Detect which cell encompasses the target text, then output its [X, Y] center coordinate. 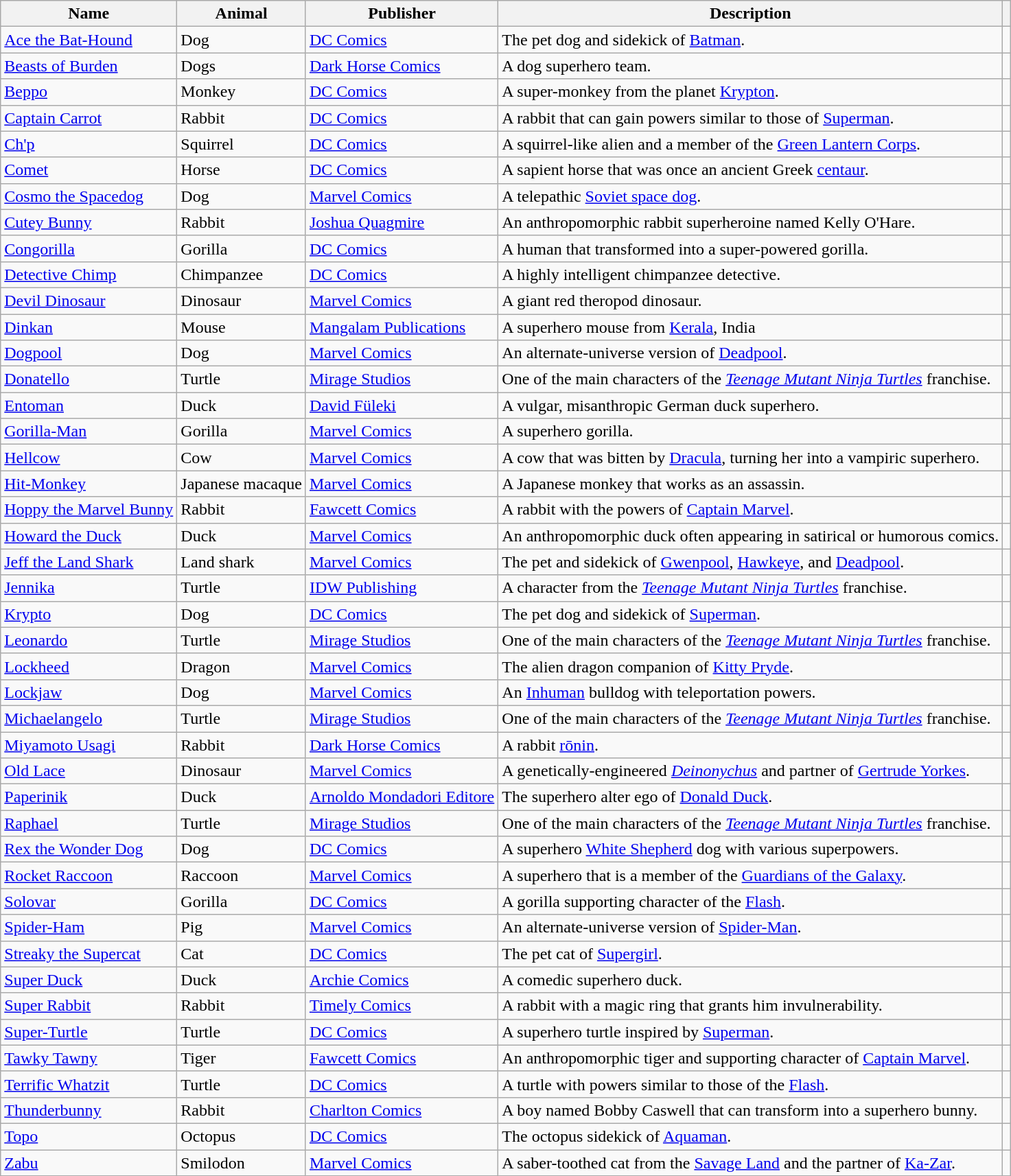
Charlton Comics [402, 1110]
Captain Carrot [89, 118]
A super-monkey from the planet Krypton. [751, 92]
The pet dog and sidekick of Batman. [751, 40]
Dogs [242, 66]
A gorilla supporting character of the Flash. [751, 902]
IDW Publishing [402, 588]
A dog superhero team. [751, 66]
A rabbit with a magic ring that grants him invulnerability. [751, 1006]
A saber-toothed cat from the Savage Land and the partner of Ka-Zar. [751, 1163]
Krypto [89, 614]
The octopus sidekick of Aquaman. [751, 1136]
Pig [242, 928]
Publisher [402, 14]
Paperinik [89, 797]
A superhero White Shepherd dog with various superpowers. [751, 849]
Raphael [89, 823]
Jeff the Land Shark [89, 562]
An Inhuman bulldog with teleportation powers. [751, 692]
Chimpanzee [242, 274]
A vulgar, misanthropic German duck superhero. [751, 405]
A cow that was bitten by Dracula, turning her into a vampiric superhero. [751, 458]
Dogpool [89, 353]
Mouse [242, 327]
Mangalam Publications [402, 327]
Raccoon [242, 875]
An alternate-universe version of Spider-Man. [751, 928]
David Füleki [402, 405]
Cutey Bunny [89, 222]
Horse [242, 170]
The pet and sidekick of Gwenpool, Hawkeye, and Deadpool. [751, 562]
A rabbit with the powers of Captain Marvel. [751, 510]
Old Lace [89, 771]
Tiger [242, 1058]
An alternate-universe version of Deadpool. [751, 353]
An anthropomorphic tiger and supporting character of Captain Marvel. [751, 1058]
Gorilla-Man [89, 432]
Cat [242, 954]
Congorilla [89, 248]
A highly intelligent chimpanzee detective. [751, 274]
The superhero alter ego of Donald Duck. [751, 797]
Thunderbunny [89, 1110]
Terrific Whatzit [89, 1084]
A character from the Teenage Mutant Ninja Turtles franchise. [751, 588]
Rex the Wonder Dog [89, 849]
Timely Comics [402, 1006]
A comedic superhero duck. [751, 980]
Cow [242, 458]
Rocket Raccoon [89, 875]
Entoman [89, 405]
Beasts of Burden [89, 66]
A giant red theropod dinosaur. [751, 301]
The pet dog and sidekick of Superman. [751, 614]
Howard the Duck [89, 536]
An anthropomorphic duck often appearing in satirical or humorous comics. [751, 536]
A boy named Bobby Caswell that can transform into a superhero bunny. [751, 1110]
Super Duck [89, 980]
Description [751, 14]
Japanese macaque [242, 484]
A superhero that is a member of the Guardians of the Galaxy. [751, 875]
A turtle with powers similar to those of the Flash. [751, 1084]
A superhero mouse from Kerala, India [751, 327]
Detective Chimp [89, 274]
Spider-Ham [89, 928]
Jennika [89, 588]
Super Rabbit [89, 1006]
Smilodon [242, 1163]
Cosmo the Spacedog [89, 196]
A rabbit that can gain powers similar to those of Superman. [751, 118]
A telepathic Soviet space dog. [751, 196]
Hellcow [89, 458]
A sapient horse that was once an ancient Greek centaur. [751, 170]
A genetically-engineered Deinonychus and partner of Gertrude Yorkes. [751, 771]
A human that transformed into a super-powered gorilla. [751, 248]
Hoppy the Marvel Bunny [89, 510]
A superhero turtle inspired by Superman. [751, 1032]
Devil Dinosaur [89, 301]
A Japanese monkey that works as an assassin. [751, 484]
Miyamoto Usagi [89, 744]
Zabu [89, 1163]
Hit-Monkey [89, 484]
An anthropomorphic rabbit superheroine named Kelly O'Hare. [751, 222]
Super-Turtle [89, 1032]
A superhero gorilla. [751, 432]
Streaky the Supercat [89, 954]
Octopus [242, 1136]
Dragon [242, 666]
Beppo [89, 92]
Ch'p [89, 144]
Solovar [89, 902]
Ace the Bat-Hound [89, 40]
A squirrel-like alien and a member of the Green Lantern Corps. [751, 144]
Archie Comics [402, 980]
The alien dragon companion of Kitty Pryde. [751, 666]
Topo [89, 1136]
Tawky Tawny [89, 1058]
Name [89, 14]
Donatello [89, 379]
Lockheed [89, 666]
A rabbit rōnin. [751, 744]
Arnoldo Mondadori Editore [402, 797]
Leonardo [89, 640]
Dinkan [89, 327]
Monkey [242, 92]
Comet [89, 170]
Squirrel [242, 144]
Animal [242, 14]
Land shark [242, 562]
Joshua Quagmire [402, 222]
Lockjaw [89, 692]
Michaelangelo [89, 718]
The pet cat of Supergirl. [751, 954]
